From the cell containing the given text, extract its center point as [x, y] coordinate. 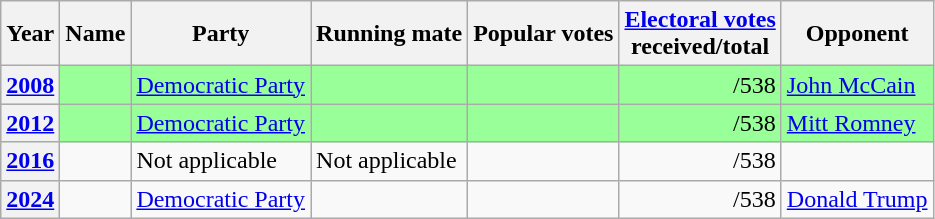
Donald Trump [857, 199]
2016 [30, 161]
Popular votes [544, 34]
2008 [30, 85]
Opponent [857, 34]
2012 [30, 123]
Mitt Romney [857, 123]
Name [96, 34]
2024 [30, 199]
John McCain [857, 85]
Year [30, 34]
Electoral votesreceived/total [700, 34]
Party [221, 34]
Running mate [390, 34]
